Output the (x, y) coordinate of the center of the cell containing the given text.  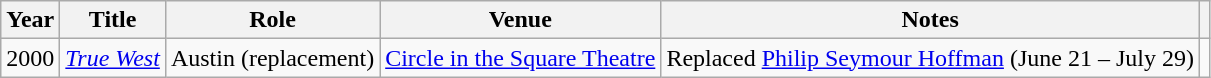
Venue (520, 20)
True West (113, 58)
2000 (30, 58)
Role (272, 20)
Title (113, 20)
Circle in the Square Theatre (520, 58)
Austin (replacement) (272, 58)
Replaced Philip Seymour Hoffman (June 21 – July 29) (930, 58)
Year (30, 20)
Notes (930, 20)
